From the cell containing the given text, extract its center point as [x, y] coordinate. 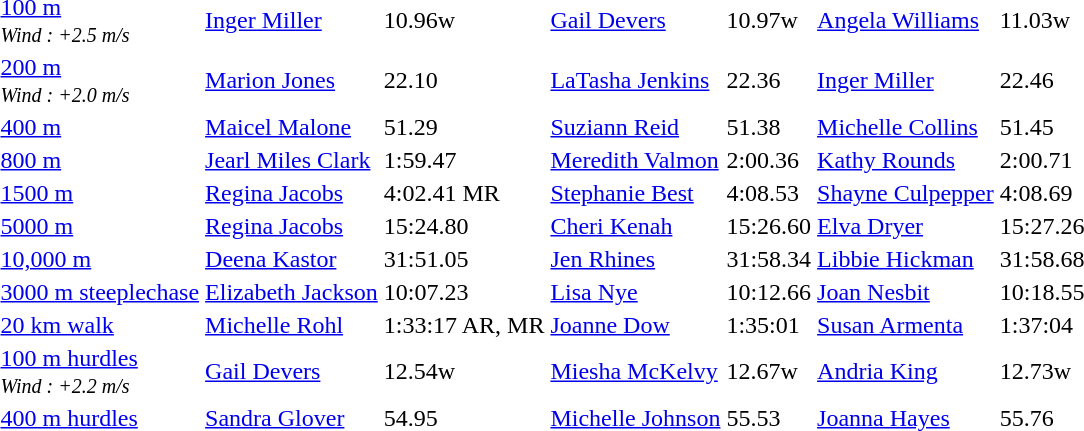
31:58.34 [769, 259]
Suziann Reid [636, 127]
31:51.05 [464, 259]
Jearl Miles Clark [292, 160]
Elva Dryer [906, 226]
22.36 [769, 80]
1:59.47 [464, 160]
Miesha McKelvy [636, 372]
Maicel Malone [292, 127]
Cheri Kenah [636, 226]
Meredith Valmon [636, 160]
22.10 [464, 80]
Jen Rhines [636, 259]
51.38 [769, 127]
12.67w [769, 372]
Joanne Dow [636, 325]
Andria King [906, 372]
12.54w [464, 372]
10:12.66 [769, 292]
Shayne Culpepper [906, 193]
LaTasha Jenkins [636, 80]
2:00.36 [769, 160]
4:02.41 MR [464, 193]
Susan Armenta [906, 325]
4:08.53 [769, 193]
Michelle Collins [906, 127]
Kathy Rounds [906, 160]
51.29 [464, 127]
Inger Miller [906, 80]
Elizabeth Jackson [292, 292]
Libbie Hickman [906, 259]
Marion Jones [292, 80]
15:26.60 [769, 226]
Lisa Nye [636, 292]
Stephanie Best [636, 193]
1:35:01 [769, 325]
Gail Devers [292, 372]
Joan Nesbit [906, 292]
15:24.80 [464, 226]
Deena Kastor [292, 259]
Michelle Rohl [292, 325]
1:33:17 AR, MR [464, 325]
10:07.23 [464, 292]
